Extract the [X, Y] coordinate from the center of the cell holding the provided text.  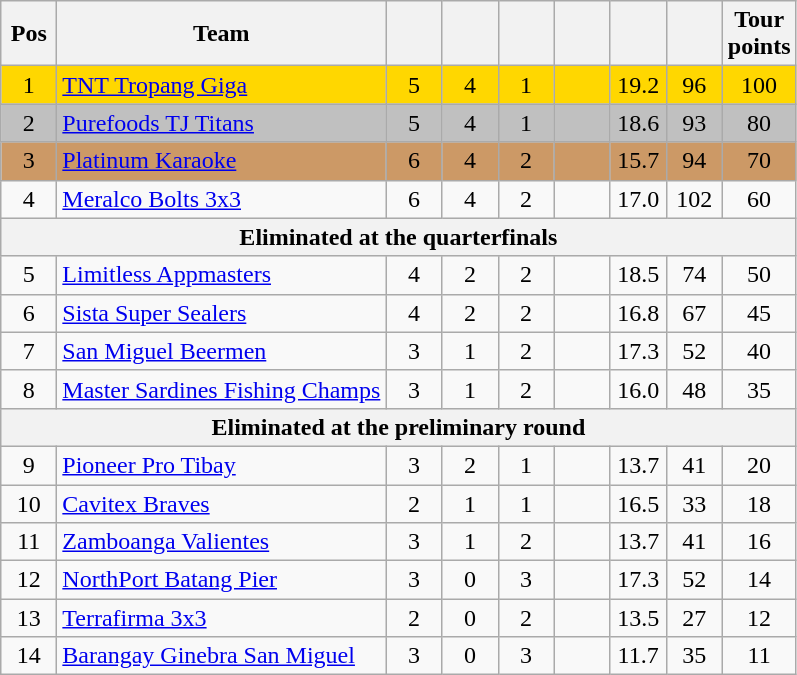
10 [29, 503]
13 [29, 618]
TNT Tropang Giga [222, 85]
16.8 [638, 313]
Terrafirma 3x3 [222, 618]
Barangay Ginebra San Miguel [222, 656]
100 [759, 85]
15.7 [638, 161]
20 [759, 465]
74 [694, 275]
48 [694, 389]
Sista Super Sealers [222, 313]
7 [29, 351]
93 [694, 123]
NorthPort Batang Pier [222, 580]
Cavitex Braves [222, 503]
Meralco Bolts 3x3 [222, 199]
60 [759, 199]
16.0 [638, 389]
45 [759, 313]
18 [759, 503]
16.5 [638, 503]
16 [759, 542]
Eliminated at the preliminary round [398, 427]
11.7 [638, 656]
Tour points [759, 34]
Zamboanga Valientes [222, 542]
San Miguel Beermen [222, 351]
80 [759, 123]
Eliminated at the quarterfinals [398, 237]
40 [759, 351]
94 [694, 161]
Limitless Appmasters [222, 275]
Pos [29, 34]
33 [694, 503]
Platinum Karaoke [222, 161]
27 [694, 618]
67 [694, 313]
70 [759, 161]
50 [759, 275]
Pioneer Pro Tibay [222, 465]
19.2 [638, 85]
Purefoods TJ Titans [222, 123]
96 [694, 85]
Team [222, 34]
Master Sardines Fishing Champs [222, 389]
13.5 [638, 618]
102 [694, 199]
18.5 [638, 275]
18.6 [638, 123]
8 [29, 389]
9 [29, 465]
17.0 [638, 199]
